Find where the given text appears and provide that cell's center as (x, y) coordinate. 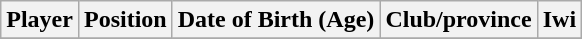
Club/province (458, 20)
Player (40, 20)
Position (125, 20)
Iwi (559, 20)
Date of Birth (Age) (276, 20)
